Pinpoint the cell where the given text exists, returning its (x, y) midpoint coordinate. 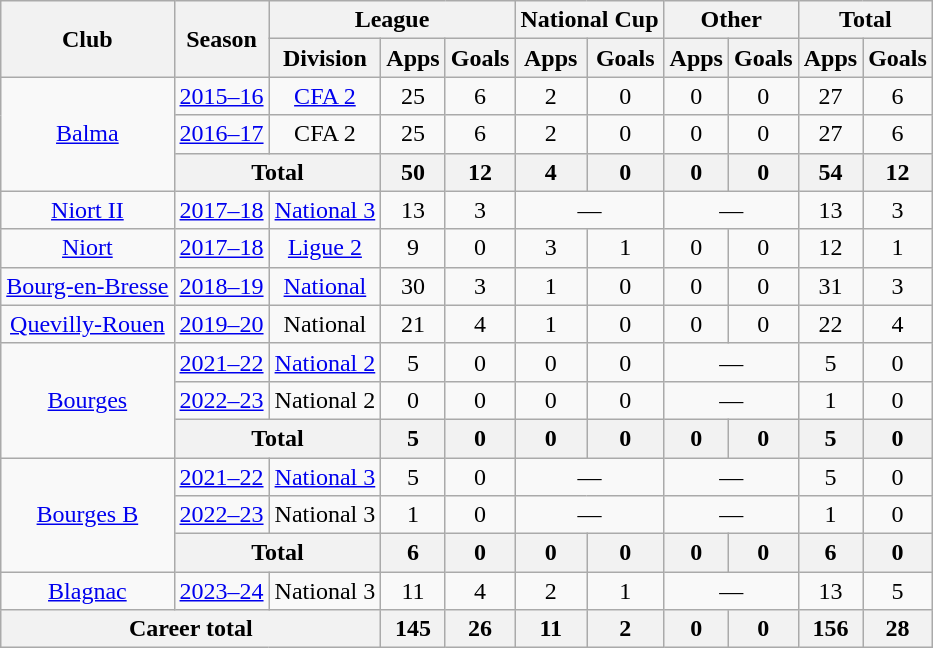
Balma (88, 134)
Niort II (88, 210)
2018–19 (222, 286)
2019–20 (222, 324)
Career total (191, 629)
9 (413, 248)
Club (88, 39)
Season (222, 39)
30 (413, 286)
54 (830, 172)
22 (830, 324)
2023–24 (222, 591)
21 (413, 324)
Blagnac (88, 591)
League (392, 20)
Bourg-en-Bresse (88, 286)
Other (731, 20)
Ligue 2 (325, 248)
156 (830, 629)
Bourges (88, 400)
2015–16 (222, 96)
50 (413, 172)
28 (898, 629)
31 (830, 286)
Division (325, 58)
National Cup (590, 20)
2016–17 (222, 134)
145 (413, 629)
Bourges B (88, 515)
26 (480, 629)
Niort (88, 248)
Quevilly-Rouen (88, 324)
